Determine the (x, y) coordinate at the center of the cell enclosing the given text.  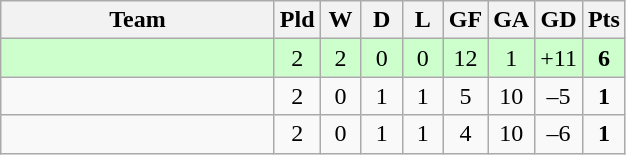
GF (465, 20)
GA (512, 20)
L (422, 20)
12 (465, 58)
–6 (559, 134)
–5 (559, 96)
Team (138, 20)
4 (465, 134)
D (382, 20)
GD (559, 20)
5 (465, 96)
6 (604, 58)
+11 (559, 58)
W (340, 20)
Pld (297, 20)
Pts (604, 20)
